Find where the given text appears and provide that cell's center as [X, Y] coordinate. 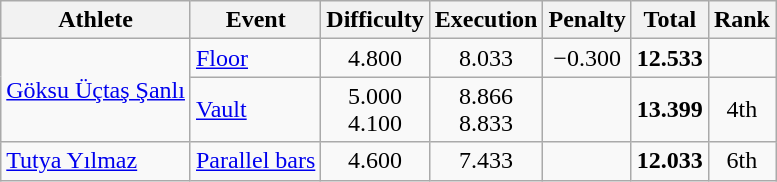
7.433 [486, 161]
Vault [255, 110]
Execution [486, 20]
Total [670, 20]
Penalty [587, 20]
−0.300 [587, 58]
Floor [255, 58]
12.033 [670, 161]
Parallel bars [255, 161]
8.8668.833 [486, 110]
Difficulty [375, 20]
5.0004.100 [375, 110]
Rank [742, 20]
Event [255, 20]
4.600 [375, 161]
4th [742, 110]
6th [742, 161]
13.399 [670, 110]
Göksu Üçtaş Şanlı [96, 90]
4.800 [375, 58]
Athlete [96, 20]
Tutya Yılmaz [96, 161]
8.033 [486, 58]
12.533 [670, 58]
